Return the (X, Y) coordinate for the center point of the cell that contains the specified text.  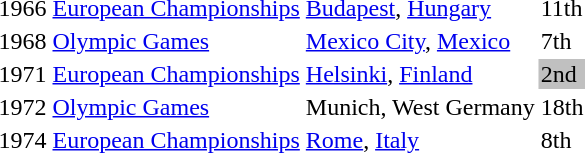
Munich, West Germany (420, 107)
2nd (562, 74)
Mexico City, Mexico (420, 41)
18th (562, 107)
European Championships (176, 74)
Helsinki, Finland (420, 74)
7th (562, 41)
